Scan for the cell matching the given text and deliver its (X, Y) coordinate at center. 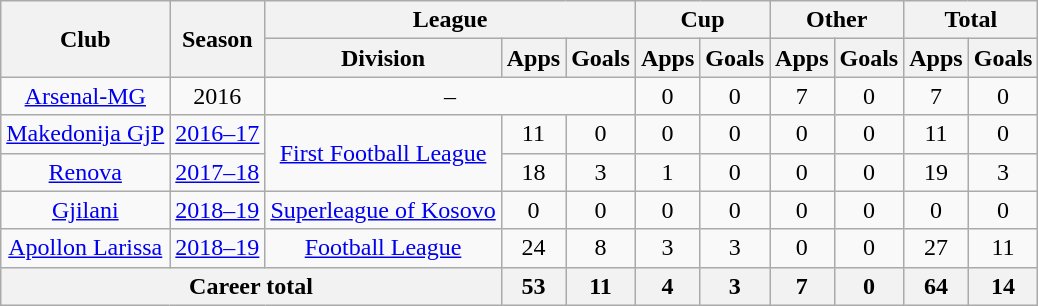
18 (533, 172)
Cup (702, 20)
Football League (383, 248)
Other (837, 20)
Season (218, 39)
24 (533, 248)
53 (533, 286)
Arsenal-MG (86, 96)
Division (383, 58)
– (450, 96)
Renova (86, 172)
27 (936, 248)
64 (936, 286)
19 (936, 172)
Career total (251, 286)
2017–18 (218, 172)
First Football League (383, 153)
Superleague of Kosovo (383, 210)
League (450, 20)
14 (1003, 286)
1 (667, 172)
2016–17 (218, 134)
4 (667, 286)
Gjilani (86, 210)
2016 (218, 96)
8 (601, 248)
Makedonija GjP (86, 134)
Club (86, 39)
Apollon Larissa (86, 248)
Total (971, 20)
